Capture the cell that displays the provided text and extract its (x, y) central coordinate. 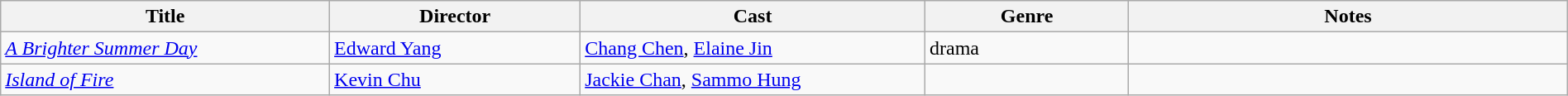
Genre (1026, 17)
Island of Fire (165, 79)
drama (1026, 48)
Chang Chen, Elaine Jin (753, 48)
Notes (1348, 17)
Kevin Chu (455, 79)
Jackie Chan, Sammo Hung (753, 79)
Cast (753, 17)
Edward Yang (455, 48)
Title (165, 17)
Director (455, 17)
A Brighter Summer Day (165, 48)
